Capture the cell that displays the provided text and extract its (x, y) central coordinate. 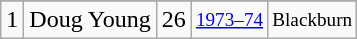
26 (174, 20)
Doug Young (90, 20)
1973–74 (229, 20)
Blackburn (312, 20)
1 (12, 20)
